From the cell containing the given text, extract its center point as (X, Y) coordinate. 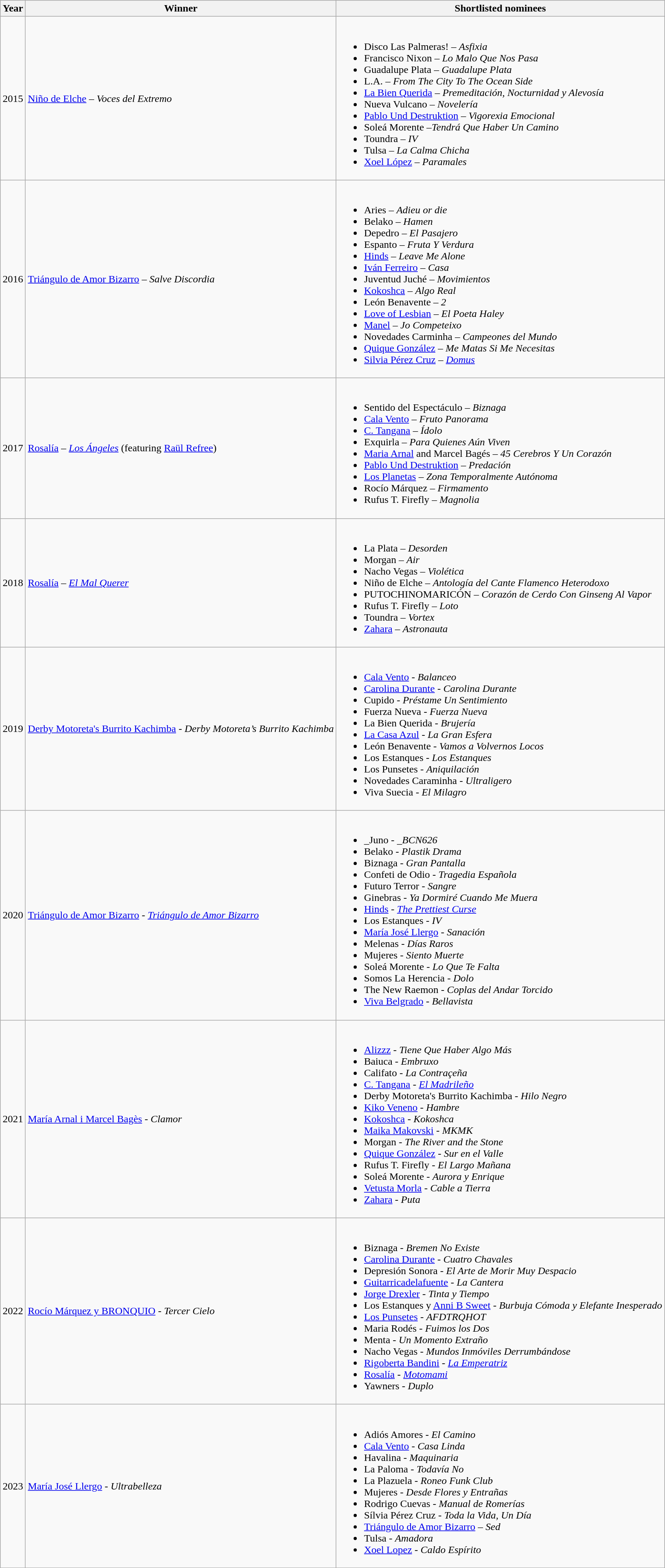
Rocío Márquez y BRONQUIO - Tercer Cielo (181, 1311)
2020 (13, 915)
2019 (13, 729)
Rosalía – El Mal Querer (181, 583)
Winner (181, 9)
Rosalía – Los Ángeles (featuring Raül Refree) (181, 448)
2018 (13, 583)
Triángulo de Amor Bizarro – Salve Discordia (181, 279)
2017 (13, 448)
Derby Motoreta's Burrito Kachimba - Derby Motoreta’s Burrito Kachimba (181, 729)
2022 (13, 1311)
2021 (13, 1119)
María José Llergo - Ultrabelleza (181, 1486)
María Arnal i Marcel Bagès - Clamor (181, 1119)
2015 (13, 98)
Shortlisted nominees (500, 9)
2023 (13, 1486)
Year (13, 9)
Niño de Elche – Voces del Extremo (181, 98)
Triángulo de Amor Bizarro - Triángulo de Amor Bizarro (181, 915)
2016 (13, 279)
